Detect which cell encompasses the target text, then output its (x, y) center coordinate. 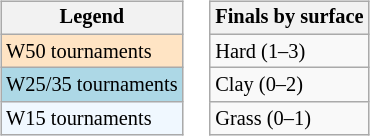
Finals by surface (289, 18)
Legend (92, 18)
Grass (0–1) (289, 119)
Clay (0–2) (289, 85)
Hard (1–3) (289, 51)
W25/35 tournaments (92, 85)
W50 tournaments (92, 51)
W15 tournaments (92, 119)
